Determine the (X, Y) coordinate at the center of the cell enclosing the given text.  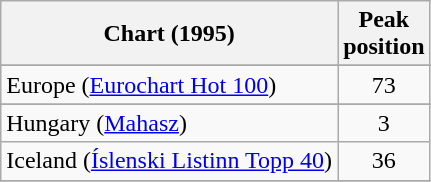
Hungary (Mahasz) (170, 123)
Iceland (Íslenski Listinn Topp 40) (170, 161)
Peakposition (384, 34)
73 (384, 85)
Chart (1995) (170, 34)
3 (384, 123)
36 (384, 161)
Europe (Eurochart Hot 100) (170, 85)
